Capture the cell that displays the provided text and extract its (x, y) central coordinate. 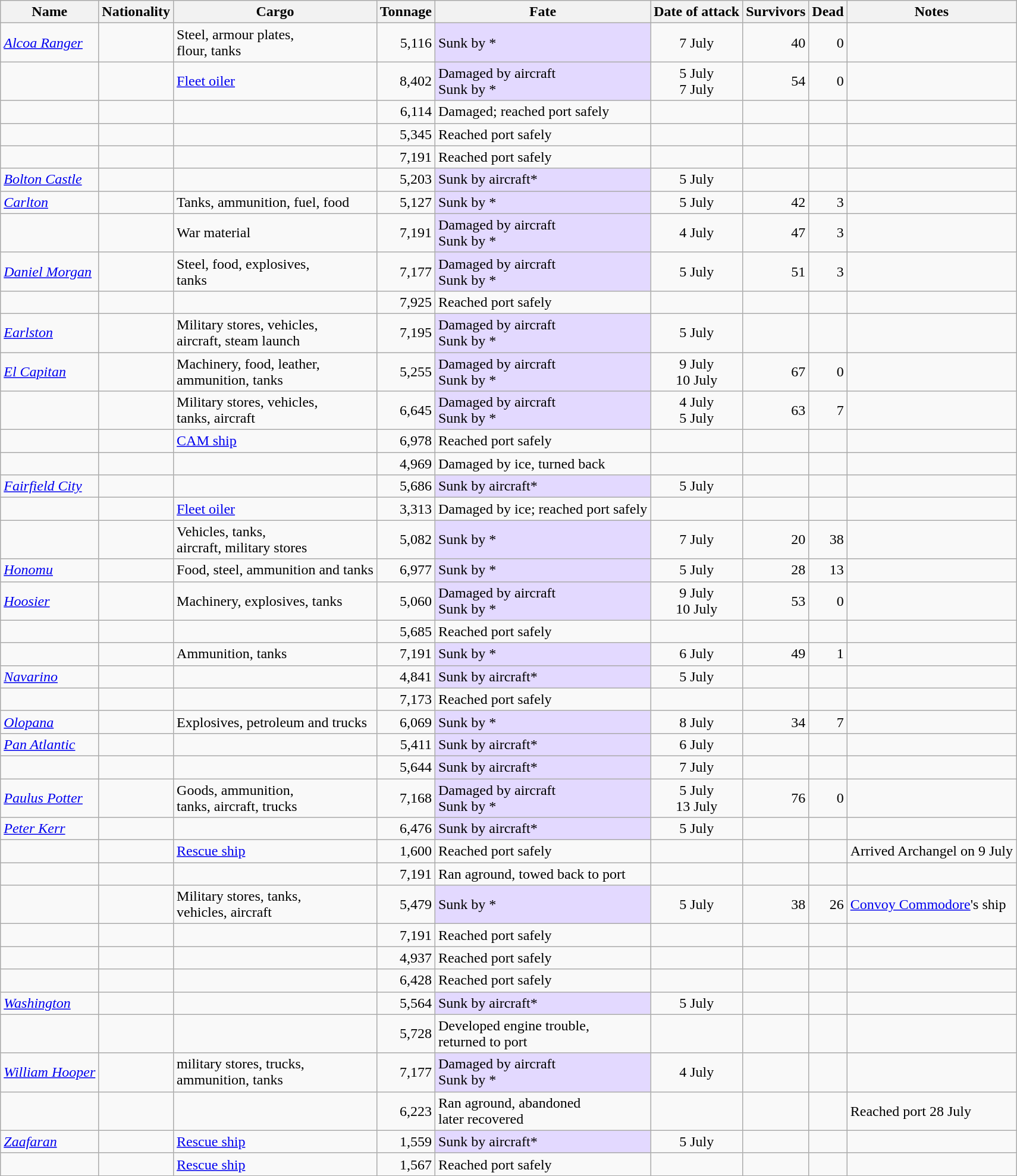
Steel, food, explosives, tanks (275, 271)
Daniel Morgan (50, 271)
5,728 (406, 1033)
Damaged by ice; reached port safely (542, 509)
1,567 (406, 1164)
4,937 (406, 958)
6,978 (406, 441)
26 (828, 905)
Earlston (50, 333)
Reached port 28 July (931, 1111)
Bolton Castle (50, 180)
49 (776, 654)
Honomu (50, 570)
4,969 (406, 464)
8 July (697, 722)
5,685 (406, 631)
Tanks, ammunition, fuel, food (275, 202)
Tonnage (406, 12)
Alcoa Ranger (50, 43)
William Hooper (50, 1073)
Name (50, 12)
Navarino (50, 677)
CAM ship (275, 441)
8,402 (406, 81)
5,203 (406, 180)
1,559 (406, 1142)
Ammunition, tanks (275, 654)
Convoy Commodore's ship (931, 905)
Steel, armour plates, flour, tanks (275, 43)
5,255 (406, 371)
6,428 (406, 980)
5,644 (406, 767)
Goods, ammunition, tanks, aircraft, trucks (275, 798)
Nationality (136, 12)
5,127 (406, 202)
Ran aground, towed back to port (542, 874)
Machinery, explosives, tanks (275, 600)
Military stores, vehicles, tanks, aircraft (275, 410)
Developed engine trouble,returned to port (542, 1033)
Damaged by ice, turned back (542, 464)
Hoosier (50, 600)
7,173 (406, 699)
Food, steel, ammunition and tanks (275, 570)
7,925 (406, 302)
Peter Kerr (50, 829)
51 (776, 271)
54 (776, 81)
Machinery, food, leather, ammunition, tanks (275, 371)
5,479 (406, 905)
Explosives, petroleum and trucks (275, 722)
5,345 (406, 134)
4,841 (406, 677)
El Capitan (50, 371)
Cargo (275, 12)
1,600 (406, 851)
20 (776, 540)
5 July13 July (697, 798)
5 July7 July (697, 81)
47 (776, 233)
military stores, trucks, ammunition, tanks (275, 1073)
5,082 (406, 540)
War material (275, 233)
Military stores, tanks, vehicles, aircraft (275, 905)
6,476 (406, 829)
13 (828, 570)
1 (828, 654)
7,168 (406, 798)
34 (776, 722)
5,411 (406, 744)
Notes (931, 12)
5,564 (406, 1003)
Damaged; reached port safely (542, 112)
4 July5 July (697, 410)
5,116 (406, 43)
Survivors (776, 12)
28 (776, 570)
76 (776, 798)
Dead (828, 12)
6,069 (406, 722)
6,645 (406, 410)
Arrived Archangel on 9 July (931, 851)
Zaafaran (50, 1142)
5,060 (406, 600)
Fate (542, 12)
Ran aground, abandonedlater recovered (542, 1111)
53 (776, 600)
Pan Atlantic (50, 744)
6,114 (406, 112)
Paulus Potter (50, 798)
Date of attack (697, 12)
7,195 (406, 333)
67 (776, 371)
5,686 (406, 486)
Military stores, vehicles, aircraft, steam launch (275, 333)
6,223 (406, 1111)
63 (776, 410)
40 (776, 43)
42 (776, 202)
Fairfield City (50, 486)
Olopana (50, 722)
3,313 (406, 509)
Vehicles, tanks, aircraft, military stores (275, 540)
Washington (50, 1003)
Carlton (50, 202)
6,977 (406, 570)
